For the text-containing cell, return its midpoint in (X, Y) coordinate format. 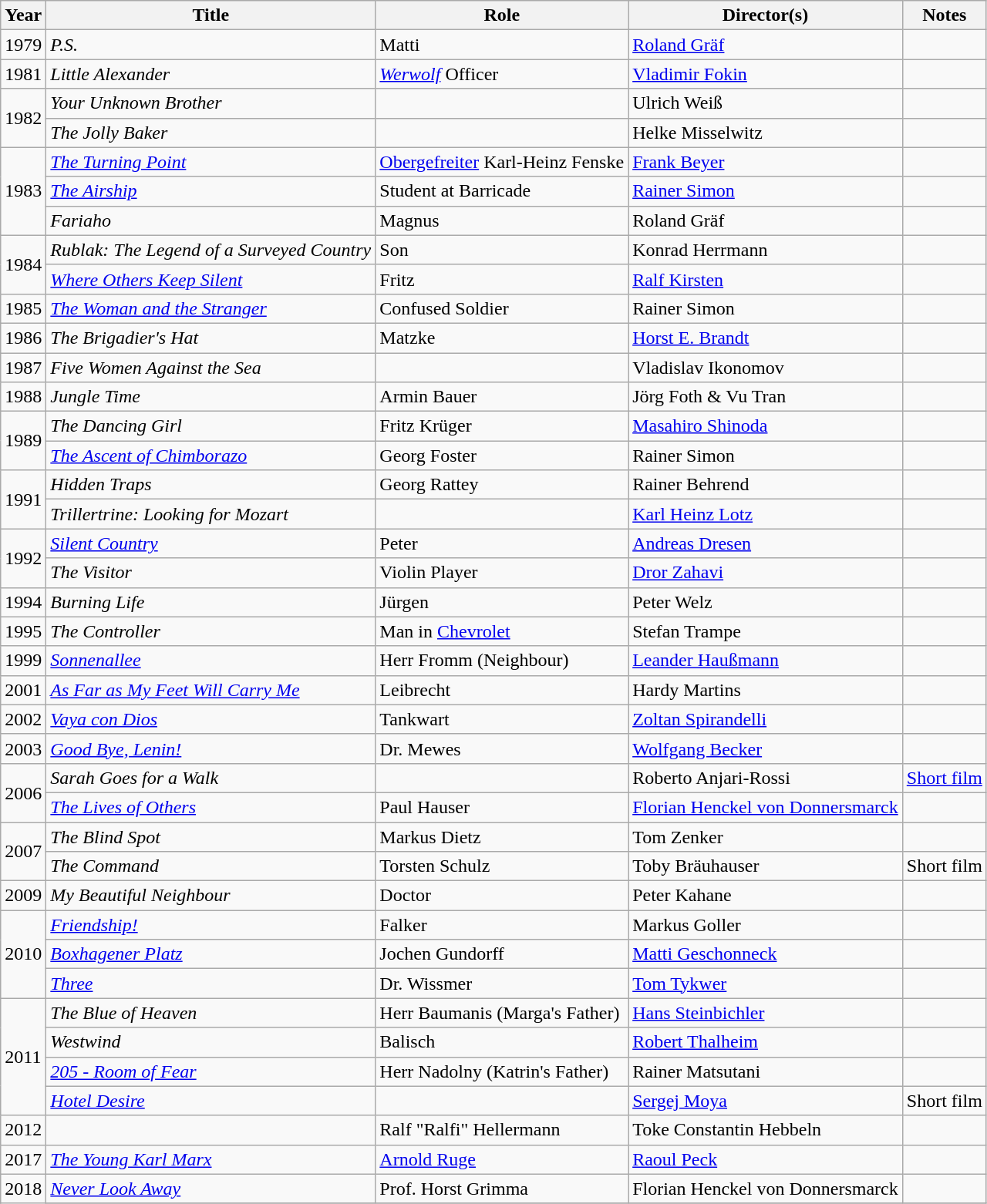
2003 (23, 748)
Student at Barricade (502, 191)
Dror Zahavi (766, 573)
The Woman and the Stranger (211, 308)
1987 (23, 368)
2017 (23, 1159)
Georg Rattey (502, 485)
1991 (23, 499)
2006 (23, 792)
Your Unknown Brother (211, 103)
The Blind Spot (211, 836)
1989 (23, 441)
Helke Misselwitz (766, 133)
Fritz Krüger (502, 426)
Leibrecht (502, 690)
Peter Welz (766, 602)
Tom Tykwer (766, 984)
2001 (23, 690)
Georg Foster (502, 456)
Little Alexander (211, 74)
Hotel Desire (211, 1101)
1994 (23, 602)
Torsten Schulz (502, 866)
Balisch (502, 1042)
1985 (23, 308)
Ralf Kirsten (766, 279)
Hardy Martins (766, 690)
Ralf "Ralfi" Hellermann (502, 1130)
Role (502, 15)
Herr Nadolny (Katrin's Father) (502, 1071)
Westwind (211, 1042)
Raoul Peck (766, 1159)
The Young Karl Marx (211, 1159)
Fritz (502, 279)
Vladimir Fokin (766, 74)
Notes (944, 15)
Rublak: The Legend of a Surveyed Country (211, 250)
The Command (211, 866)
Where Others Keep Silent (211, 279)
Markus Goller (766, 925)
The Controller (211, 631)
The Airship (211, 191)
Title (211, 15)
Matti (502, 45)
Ulrich Weiß (766, 103)
2018 (23, 1189)
Toke Constantin Hebbeln (766, 1130)
1984 (23, 264)
Peter Kahane (766, 896)
205 - Room of Fear (211, 1071)
2012 (23, 1130)
Jochen Gundorff (502, 954)
Falker (502, 925)
Burning Life (211, 602)
2002 (23, 719)
Vladislav Ikonomov (766, 368)
Jürgen (502, 602)
1981 (23, 74)
1986 (23, 338)
Arnold Ruge (502, 1159)
Dr. Wissmer (502, 984)
Frank Beyer (766, 162)
My Beautiful Neighbour (211, 896)
Armin Bauer (502, 397)
The Ascent of Chimborazo (211, 456)
Matti Geschonneck (766, 954)
Tom Zenker (766, 836)
1995 (23, 631)
Herr Baumanis (Marga's Father) (502, 1013)
Robert Thalheim (766, 1042)
Silent Country (211, 543)
1992 (23, 558)
The Blue of Heaven (211, 1013)
2009 (23, 896)
The Jolly Baker (211, 133)
Good Bye, Lenin! (211, 748)
1999 (23, 661)
Trillertrine: Looking for Mozart (211, 514)
1979 (23, 45)
Paul Hauser (502, 807)
Confused Soldier (502, 308)
Boxhagener Platz (211, 954)
Friendship! (211, 925)
2011 (23, 1057)
Man in Chevrolet (502, 631)
Hidden Traps (211, 485)
P.S. (211, 45)
Year (23, 15)
Markus Dietz (502, 836)
Zoltan Spirandelli (766, 719)
Sarah Goes for a Walk (211, 778)
Roberto Anjari-Rossi (766, 778)
The Dancing Girl (211, 426)
Konrad Herrmann (766, 250)
The Lives of Others (211, 807)
Wolfgang Becker (766, 748)
2010 (23, 954)
Director(s) (766, 15)
Three (211, 984)
Herr Fromm (Neighbour) (502, 661)
Dr. Mewes (502, 748)
Sonnenallee (211, 661)
Five Women Against the Sea (211, 368)
Sergej Moya (766, 1101)
1983 (23, 191)
The Brigadier's Hat (211, 338)
Vaya con Dios (211, 719)
Obergefreiter Karl-Heinz Fenske (502, 162)
1988 (23, 397)
Violin Player (502, 573)
Magnus (502, 220)
Jörg Foth & Vu Tran (766, 397)
Never Look Away (211, 1189)
Matzke (502, 338)
Rainer Matsutani (766, 1071)
Peter (502, 543)
Stefan Trampe (766, 631)
Rainer Behrend (766, 485)
1982 (23, 118)
Werwolf Officer (502, 74)
Masahiro Shinoda (766, 426)
Fariaho (211, 220)
Toby Bräuhauser (766, 866)
The Visitor (211, 573)
Jungle Time (211, 397)
Andreas Dresen (766, 543)
As Far as My Feet Will Carry Me (211, 690)
2007 (23, 851)
Prof. Horst Grimma (502, 1189)
Hans Steinbichler (766, 1013)
Karl Heinz Lotz (766, 514)
Leander Haußmann (766, 661)
Horst E. Brandt (766, 338)
Son (502, 250)
Doctor (502, 896)
Tankwart (502, 719)
The Turning Point (211, 162)
